Capture the cell that displays the provided text and extract its [x, y] central coordinate. 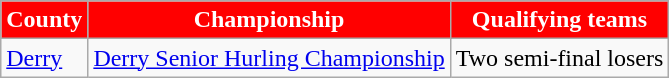
Derry Senior Hurling Championship [269, 58]
Two semi-final losers [560, 58]
County [44, 20]
Derry [44, 58]
Championship [269, 20]
Qualifying teams [560, 20]
